Return the [x, y] coordinate for the center point of the cell that contains the specified text.  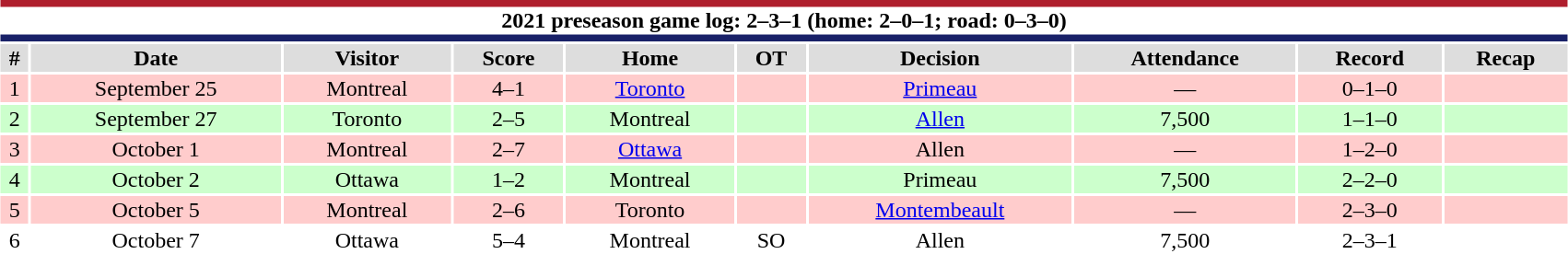
OT [770, 58]
October 7 [157, 240]
5–4 [509, 240]
Recap [1505, 58]
October 5 [157, 210]
2–2–0 [1369, 179]
September 25 [157, 88]
Visitor [368, 58]
4 [15, 179]
September 27 [157, 119]
October 1 [157, 149]
1–2–0 [1369, 149]
1–2 [509, 179]
Decision [940, 58]
2–3–1 [1369, 240]
4–1 [509, 88]
Home [650, 58]
Montembeault [940, 210]
2 [15, 119]
3 [15, 149]
1 [15, 88]
# [15, 58]
2021 preseason game log: 2–3–1 (home: 2–0–1; road: 0–3–0) [784, 20]
5 [15, 210]
Attendance [1185, 58]
Date [157, 58]
October 2 [157, 179]
Record [1369, 58]
2–5 [509, 119]
2–7 [509, 149]
2–6 [509, 210]
Score [509, 58]
6 [15, 240]
2–3–0 [1369, 210]
1–1–0 [1369, 119]
SO [770, 240]
0–1–0 [1369, 88]
